Extract the (x, y) coordinate from the center of the cell holding the provided text.  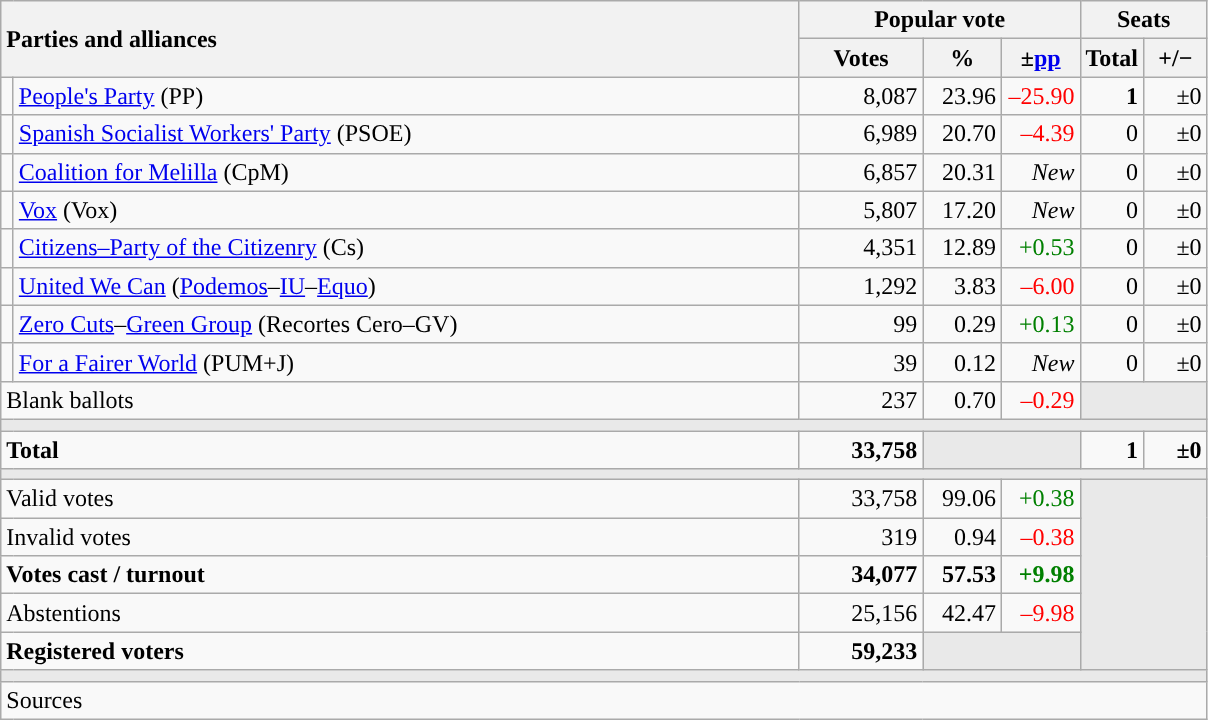
Votes (861, 58)
+0.13 (1040, 324)
59,233 (861, 651)
20.31 (962, 172)
+/− (1176, 58)
–25.90 (1040, 96)
57.53 (962, 575)
23.96 (962, 96)
+9.98 (1040, 575)
% (962, 58)
+0.53 (1040, 248)
–9.98 (1040, 613)
4,351 (861, 248)
34,077 (861, 575)
People's Party (PP) (406, 96)
Invalid votes (400, 537)
–0.38 (1040, 537)
17.20 (962, 210)
Vox (Vox) (406, 210)
For a Fairer World (PUM+J) (406, 362)
Seats (1144, 20)
±pp (1040, 58)
3.83 (962, 286)
Popular vote (940, 20)
1,292 (861, 286)
0.29 (962, 324)
Registered voters (400, 651)
Valid votes (400, 499)
United We Can (Podemos–IU–Equo) (406, 286)
Coalition for Melilla (CpM) (406, 172)
237 (861, 400)
–6.00 (1040, 286)
5,807 (861, 210)
Votes cast / turnout (400, 575)
0.12 (962, 362)
20.70 (962, 134)
0.70 (962, 400)
99 (861, 324)
6,857 (861, 172)
Spanish Socialist Workers' Party (PSOE) (406, 134)
8,087 (861, 96)
–0.29 (1040, 400)
99.06 (962, 499)
Zero Cuts–Green Group (Recortes Cero–GV) (406, 324)
25,156 (861, 613)
Parties and alliances (400, 39)
+0.38 (1040, 499)
0.94 (962, 537)
Abstentions (400, 613)
42.47 (962, 613)
Blank ballots (400, 400)
Sources (604, 700)
6,989 (861, 134)
–4.39 (1040, 134)
319 (861, 537)
Citizens–Party of the Citizenry (Cs) (406, 248)
12.89 (962, 248)
39 (861, 362)
